Identify which cell holds the provided text, then report its (x, y) central coordinate. 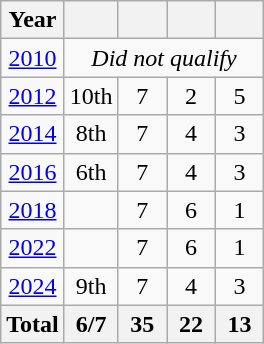
6th (91, 172)
2010 (33, 58)
2 (192, 96)
Year (33, 20)
5 (240, 96)
9th (91, 286)
13 (240, 324)
2024 (33, 286)
2022 (33, 248)
22 (192, 324)
35 (142, 324)
2014 (33, 134)
2016 (33, 172)
2018 (33, 210)
Total (33, 324)
10th (91, 96)
8th (91, 134)
6/7 (91, 324)
2012 (33, 96)
Did not qualify (164, 58)
